Return the (X, Y) coordinate for the center point of the cell that contains the specified text.  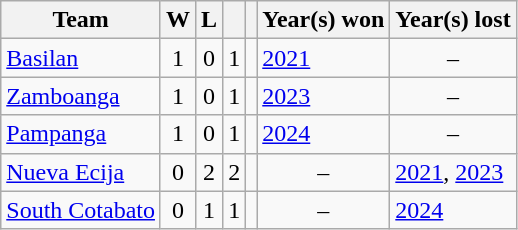
Year(s) won (324, 20)
South Cotabato (81, 210)
Nueva Ecija (81, 172)
Team (81, 20)
Basilan (81, 58)
2021, 2023 (453, 172)
Year(s) lost (453, 20)
W (178, 20)
2021 (324, 58)
Pampanga (81, 134)
Zamboanga (81, 96)
L (210, 20)
2023 (324, 96)
